Return the [x, y] coordinate for the center point of the cell that contains the specified text.  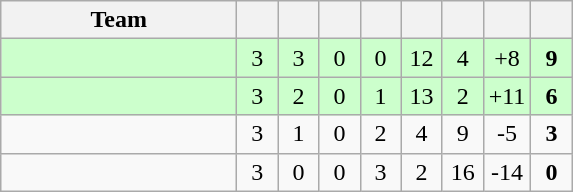
13 [422, 96]
6 [552, 96]
-14 [507, 172]
+8 [507, 58]
16 [462, 172]
+11 [507, 96]
12 [422, 58]
-5 [507, 134]
Team [119, 20]
